Search for the cell housing the specified text and yield its (x, y) center coordinate. 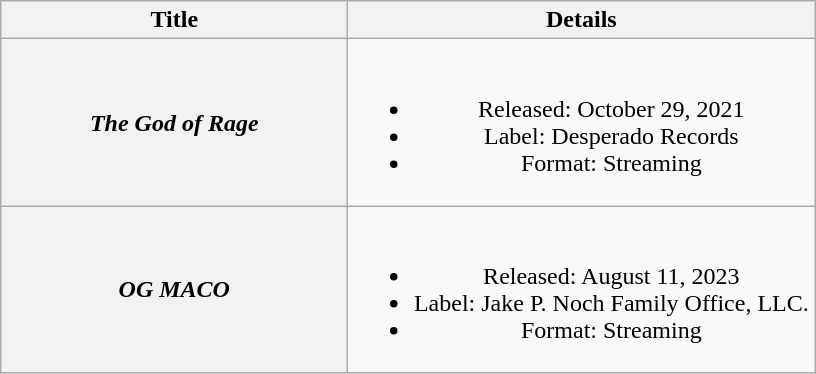
Title (174, 20)
Released: August 11, 2023Label: Jake P. Noch Family Office, LLC.Format: Streaming (582, 290)
Released: October 29, 2021Label: Desperado RecordsFormat: Streaming (582, 122)
OG MACO (174, 290)
The God of Rage (174, 122)
Details (582, 20)
